Provide the (x, y) coordinate of the cell's center where the given text is located.  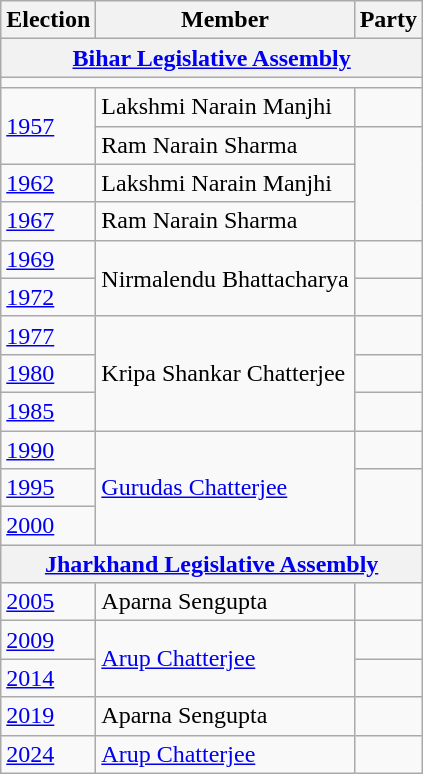
Kripa Shankar Chatterjee (225, 373)
Jharkhand Legislative Assembly (212, 564)
Party (388, 20)
1990 (48, 449)
1972 (48, 297)
Gurudas Chatterjee (225, 487)
2005 (48, 602)
1977 (48, 335)
2024 (48, 754)
1967 (48, 221)
2019 (48, 716)
1980 (48, 373)
Member (225, 20)
Nirmalendu Bhattacharya (225, 278)
1995 (48, 488)
2000 (48, 526)
1985 (48, 411)
2014 (48, 678)
1957 (48, 126)
2009 (48, 640)
Bihar Legislative Assembly (212, 58)
1962 (48, 183)
1969 (48, 259)
Election (48, 20)
